For the text-containing cell, return its midpoint in (x, y) coordinate format. 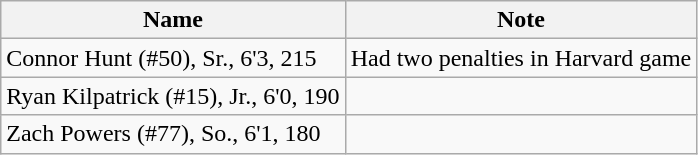
Name (173, 20)
Zach Powers (#77), So., 6'1, 180 (173, 134)
Connor Hunt (#50), Sr., 6'3, 215 (173, 58)
Ryan Kilpatrick (#15), Jr., 6'0, 190 (173, 96)
Note (521, 20)
Had two penalties in Harvard game (521, 58)
